Capture the cell that displays the provided text and extract its (X, Y) central coordinate. 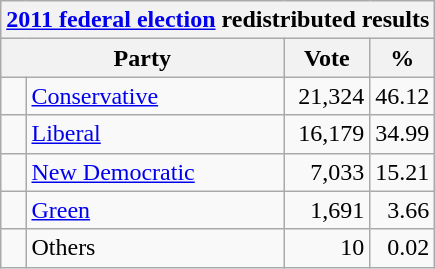
34.99 (402, 134)
46.12 (402, 96)
New Democratic (155, 172)
Green (155, 210)
15.21 (402, 172)
2011 federal election redistributed results (218, 20)
0.02 (402, 248)
7,033 (327, 172)
Conservative (155, 96)
1,691 (327, 210)
Vote (327, 58)
3.66 (402, 210)
21,324 (327, 96)
10 (327, 248)
Party (142, 58)
16,179 (327, 134)
Liberal (155, 134)
% (402, 58)
Others (155, 248)
